Return (x, y) of the center of cell containing provided text 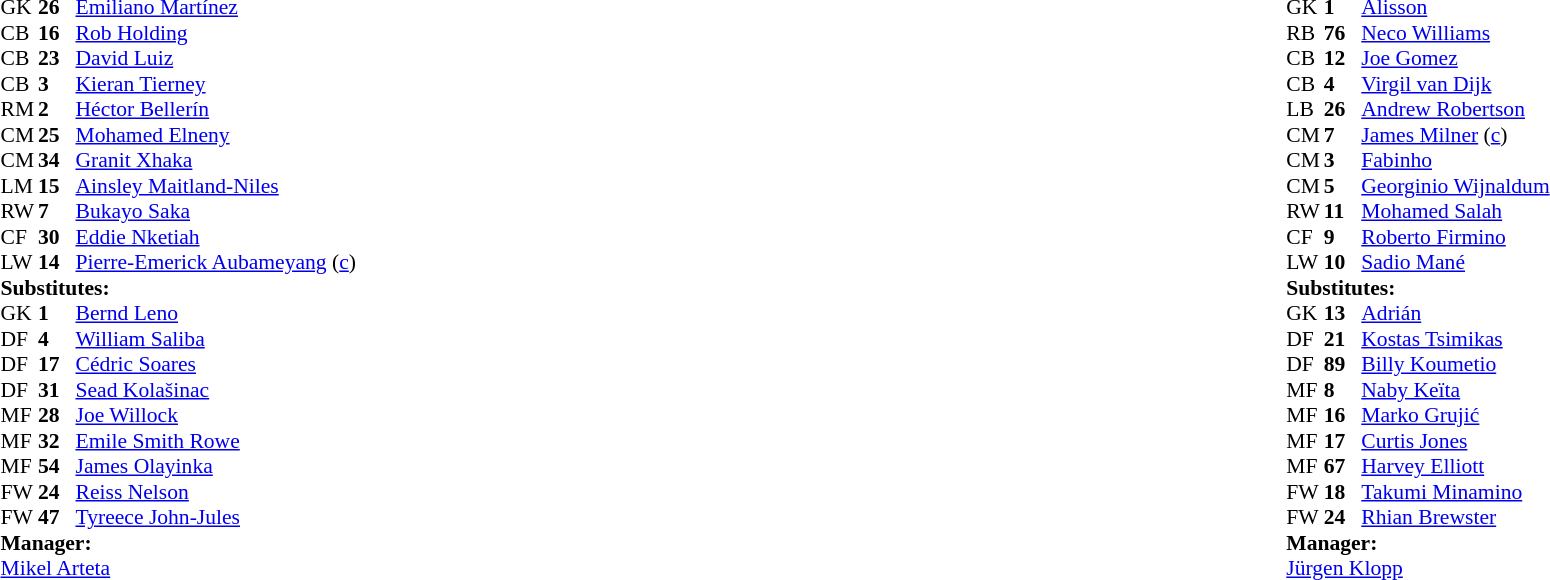
Tyreece John-Jules (216, 517)
89 (1343, 365)
Kostas Tsimikas (1455, 339)
67 (1343, 467)
William Saliba (216, 339)
11 (1343, 211)
Bernd Leno (216, 313)
Cédric Soares (216, 365)
54 (57, 467)
Rob Holding (216, 33)
RM (19, 109)
Billy Koumetio (1455, 365)
32 (57, 441)
Bukayo Saka (216, 211)
10 (1343, 263)
34 (57, 161)
47 (57, 517)
Joe Gomez (1455, 59)
LM (19, 186)
25 (57, 135)
Takumi Minamino (1455, 492)
9 (1343, 237)
15 (57, 186)
Pierre-Emerick Aubameyang (c) (216, 263)
Kieran Tierney (216, 84)
Virgil van Dijk (1455, 84)
Eddie Nketiah (216, 237)
LB (1305, 109)
14 (57, 263)
Mohamed Salah (1455, 211)
Mohamed Elneny (216, 135)
Andrew Robertson (1455, 109)
RB (1305, 33)
76 (1343, 33)
James Milner (c) (1455, 135)
21 (1343, 339)
8 (1343, 390)
28 (57, 415)
23 (57, 59)
Neco Williams (1455, 33)
Naby Keïta (1455, 390)
Emile Smith Rowe (216, 441)
Reiss Nelson (216, 492)
Fabinho (1455, 161)
Héctor Bellerín (216, 109)
Adrián (1455, 313)
Ainsley Maitland-Niles (216, 186)
Joe Willock (216, 415)
Roberto Firmino (1455, 237)
Harvey Elliott (1455, 467)
James Olayinka (216, 467)
Marko Grujić (1455, 415)
2 (57, 109)
David Luiz (216, 59)
26 (1343, 109)
18 (1343, 492)
13 (1343, 313)
Sadio Mané (1455, 263)
12 (1343, 59)
31 (57, 390)
Curtis Jones (1455, 441)
5 (1343, 186)
Georginio Wijnaldum (1455, 186)
Sead Kolašinac (216, 390)
1 (57, 313)
Rhian Brewster (1455, 517)
30 (57, 237)
Granit Xhaka (216, 161)
